Identify which cell holds the provided text, then report its (X, Y) central coordinate. 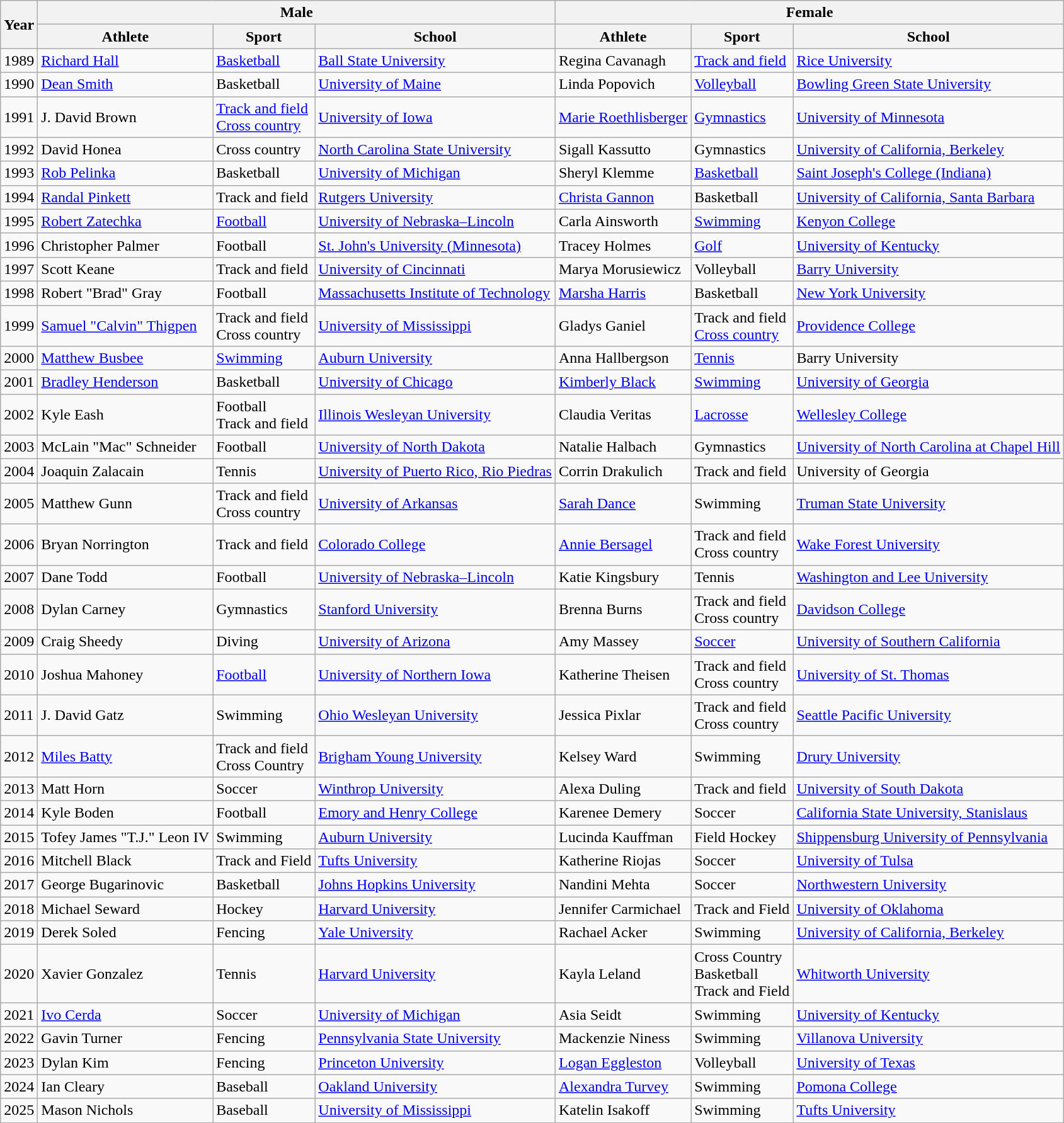
Sigall Kassutto (622, 149)
University of Southern California (929, 642)
Alexa Duling (622, 789)
Field Hockey (742, 837)
Tofey James "T.J." Leon IV (125, 837)
2008 (19, 610)
Massachusetts Institute of Technology (435, 293)
Dylan Kim (125, 1063)
Richard Hall (125, 60)
Saint Joseph's College (Indiana) (929, 173)
Brenna Burns (622, 610)
Nandini Mehta (622, 885)
Sarah Dance (622, 504)
Drury University (929, 756)
Davidson College (929, 610)
Jennifer Carmichael (622, 909)
Shippensburg University of Pennsylvania (929, 837)
2015 (19, 837)
Kelsey Ward (622, 756)
Claudia Veritas (622, 414)
1994 (19, 197)
Matthew Gunn (125, 504)
Tracey Holmes (622, 245)
Derek Soled (125, 933)
University of Arkansas (435, 504)
University of North Carolina at Chapel Hill (929, 447)
University of California, Santa Barbara (929, 197)
Track and fieldCross Country (264, 756)
Ohio Wesleyan University (435, 715)
Dylan Carney (125, 610)
Princeton University (435, 1063)
Miles Batty (125, 756)
Katherine Theisen (622, 674)
Year (19, 25)
North Carolina State University (435, 149)
McLain "Mac" Schneider (125, 447)
2009 (19, 642)
Ball State University (435, 60)
Hockey (264, 909)
Gavin Turner (125, 1039)
2014 (19, 812)
2012 (19, 756)
Katie Kingsbury (622, 577)
Alexandra Turvey (622, 1086)
California State University, Stanislaus (929, 812)
Johns Hopkins University (435, 885)
New York University (929, 293)
Dane Todd (125, 577)
J. David Gatz (125, 715)
Kimberly Black (622, 382)
2004 (19, 471)
Carla Ainsworth (622, 221)
Bowling Green State University (929, 84)
2002 (19, 414)
1991 (19, 117)
2005 (19, 504)
Robert "Brad" Gray (125, 293)
Rachael Acker (622, 933)
Anna Hallbergson (622, 358)
Mason Nichols (125, 1110)
Colorado College (435, 544)
Wake Forest University (929, 544)
1993 (19, 173)
Female (809, 13)
Jessica Pixlar (622, 715)
Amy Massey (622, 642)
1992 (19, 149)
Cross country (264, 149)
2007 (19, 577)
2025 (19, 1110)
Male (297, 13)
University of Texas (929, 1063)
Diving (264, 642)
Bryan Norrington (125, 544)
University of Oklahoma (929, 909)
2006 (19, 544)
Kayla Leland (622, 974)
University of North Dakota (435, 447)
2013 (19, 789)
Emory and Henry College (435, 812)
St. John's University (Minnesota) (435, 245)
Ian Cleary (125, 1086)
2003 (19, 447)
2019 (19, 933)
Asia Seidt (622, 1015)
Marie Roethlisberger (622, 117)
Linda Popovich (622, 84)
Kyle Eash (125, 414)
Illinois Wesleyan University (435, 414)
Katherine Riojas (622, 861)
Dean Smith (125, 84)
Pomona College (929, 1086)
Lucinda Kauffman (622, 837)
Bradley Henderson (125, 382)
Christopher Palmer (125, 245)
Oakland University (435, 1086)
Regina Cavanagh (622, 60)
1998 (19, 293)
FootballTrack and field (264, 414)
Rutgers University (435, 197)
Wellesley College (929, 414)
Marya Morusiewicz (622, 269)
University of Cincinnati (435, 269)
Katelin Isakoff (622, 1110)
University of Tulsa (929, 861)
Scott Keane (125, 269)
Pennsylvania State University (435, 1039)
2016 (19, 861)
Kyle Boden (125, 812)
Samuel "Calvin" Thigpen (125, 325)
1997 (19, 269)
2000 (19, 358)
University of Northern Iowa (435, 674)
Randal Pinkett (125, 197)
University of St. Thomas (929, 674)
Robert Zatechka (125, 221)
Stanford University (435, 610)
Whitworth University (929, 974)
Providence College (929, 325)
Matthew Busbee (125, 358)
1990 (19, 84)
Rice University (929, 60)
1999 (19, 325)
Rob Pelinka (125, 173)
Sheryl Klemme (622, 173)
Lacrosse (742, 414)
Marsha Harris (622, 293)
Brigham Young University (435, 756)
Natalie Halbach (622, 447)
George Bugarinovic (125, 885)
2018 (19, 909)
2023 (19, 1063)
Gladys Ganiel (622, 325)
Mitchell Black (125, 861)
University of Maine (435, 84)
Logan Eggleston (622, 1063)
2017 (19, 885)
Washington and Lee University (929, 577)
Craig Sheedy (125, 642)
Ivo Cerda (125, 1015)
2010 (19, 674)
Michael Seward (125, 909)
2022 (19, 1039)
Kenyon College (929, 221)
Joshua Mahoney (125, 674)
1995 (19, 221)
University of Iowa (435, 117)
Seattle Pacific University (929, 715)
University of Chicago (435, 382)
University of South Dakota (929, 789)
Matt Horn (125, 789)
David Honea (125, 149)
Yale University (435, 933)
1996 (19, 245)
Corrin Drakulich (622, 471)
Christa Gannon (622, 197)
University of Puerto Rico, Rio Piedras (435, 471)
2021 (19, 1015)
Annie Bersagel (622, 544)
2020 (19, 974)
2001 (19, 382)
Villanova University (929, 1039)
Cross CountryBasketballTrack and Field (742, 974)
Northwestern University (929, 885)
1989 (19, 60)
Truman State University (929, 504)
University of Arizona (435, 642)
Karenee Demery (622, 812)
Joaquin Zalacain (125, 471)
Xavier Gonzalez (125, 974)
J. David Brown (125, 117)
2024 (19, 1086)
2011 (19, 715)
Golf (742, 245)
Mackenzie Niness (622, 1039)
University of Minnesota (929, 117)
Winthrop University (435, 789)
